Pinpoint the cell where the given text exists, returning its [X, Y] midpoint coordinate. 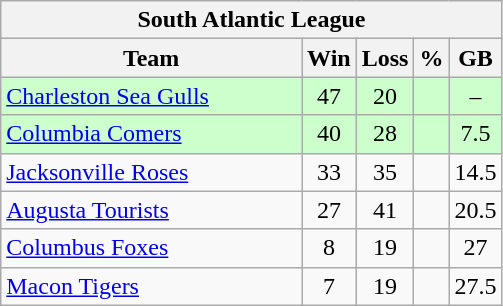
Loss [385, 58]
Jacksonville Roses [152, 172]
20.5 [476, 210]
7.5 [476, 134]
Columbia Comers [152, 134]
28 [385, 134]
33 [330, 172]
35 [385, 172]
Team [152, 58]
– [476, 96]
% [432, 58]
47 [330, 96]
14.5 [476, 172]
Augusta Tourists [152, 210]
Charleston Sea Gulls [152, 96]
20 [385, 96]
Macon Tigers [152, 286]
South Atlantic League [252, 20]
7 [330, 286]
41 [385, 210]
Columbus Foxes [152, 248]
GB [476, 58]
8 [330, 248]
Win [330, 58]
40 [330, 134]
27.5 [476, 286]
